Locate the cell with the specified text and output its [X, Y] center coordinate. 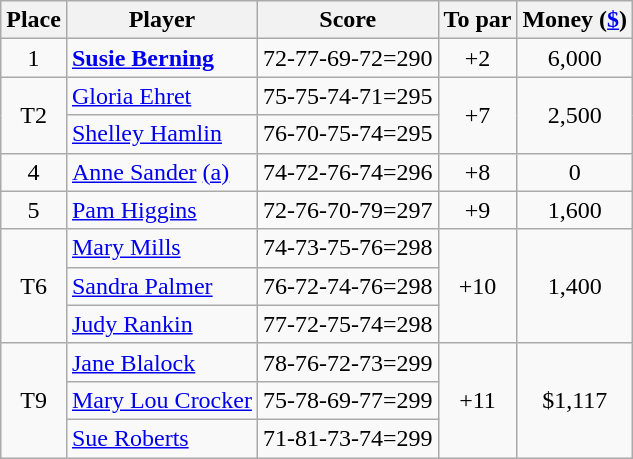
Anne Sander (a) [162, 172]
+11 [478, 400]
Susie Berning [162, 58]
Shelley Hamlin [162, 134]
4 [34, 172]
78-76-72-73=299 [348, 362]
5 [34, 210]
75-78-69-77=299 [348, 400]
Gloria Ehret [162, 96]
Mary Lou Crocker [162, 400]
+9 [478, 210]
To par [478, 20]
Mary Mills [162, 248]
72-76-70-79=297 [348, 210]
+8 [478, 172]
Place [34, 20]
T2 [34, 115]
Sandra Palmer [162, 286]
74-72-76-74=296 [348, 172]
76-70-75-74=295 [348, 134]
Pam Higgins [162, 210]
0 [575, 172]
$1,117 [575, 400]
+7 [478, 115]
+10 [478, 286]
6,000 [575, 58]
72-77-69-72=290 [348, 58]
Score [348, 20]
77-72-75-74=298 [348, 324]
71-81-73-74=299 [348, 438]
Money ($) [575, 20]
74-73-75-76=298 [348, 248]
+2 [478, 58]
T9 [34, 400]
Judy Rankin [162, 324]
T6 [34, 286]
76-72-74-76=298 [348, 286]
Sue Roberts [162, 438]
1 [34, 58]
1,400 [575, 286]
2,500 [575, 115]
1,600 [575, 210]
75-75-74-71=295 [348, 96]
Jane Blalock [162, 362]
Player [162, 20]
